For the text-containing cell, return its midpoint in (X, Y) coordinate format. 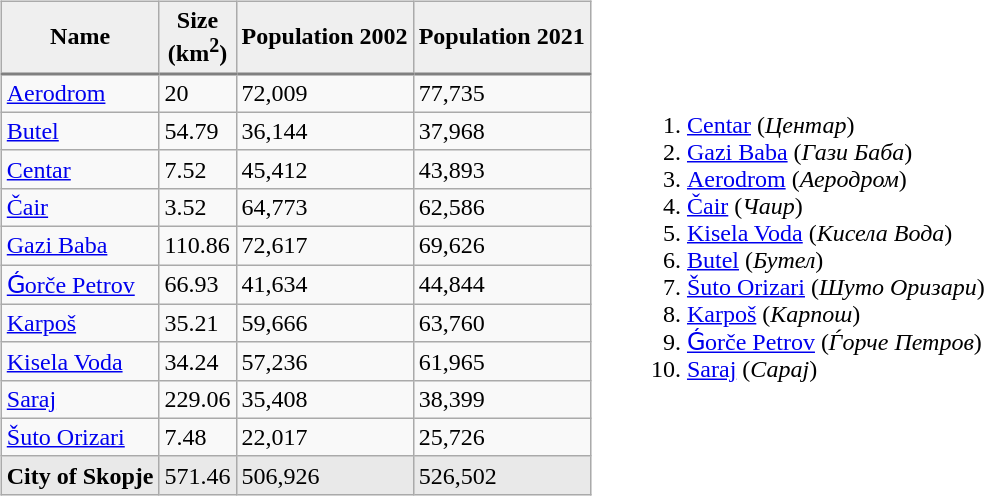
Ǵorče Petrov (80, 285)
Šuto Orizari (80, 437)
20 (198, 94)
36,144 (324, 131)
Population 2021 (502, 37)
77,735 (502, 94)
22,017 (324, 437)
37,968 (502, 131)
229.06 (198, 399)
62,586 (502, 207)
35,408 (324, 399)
66.93 (198, 285)
59,666 (324, 323)
Karpoš (80, 323)
Name (80, 37)
54.79 (198, 131)
Kisela Voda (80, 361)
69,626 (502, 246)
110.86 (198, 246)
Butel (80, 131)
7.48 (198, 437)
44,844 (502, 285)
34.24 (198, 361)
Centar (80, 169)
571.46 (198, 475)
3.52 (198, 207)
Gazi Baba (80, 246)
Population 2002 (324, 37)
43,893 (502, 169)
64,773 (324, 207)
Size(km2) (198, 37)
61,965 (502, 361)
Aerodrom (80, 94)
72,617 (324, 246)
City of Skopje (80, 475)
7.52 (198, 169)
35.21 (198, 323)
506,926 (324, 475)
Čair (80, 207)
25,726 (502, 437)
57,236 (324, 361)
38,399 (502, 399)
Saraj (80, 399)
72,009 (324, 94)
63,760 (502, 323)
526,502 (502, 475)
45,412 (324, 169)
41,634 (324, 285)
